Extract the (X, Y) coordinate from the center of the cell holding the provided text.  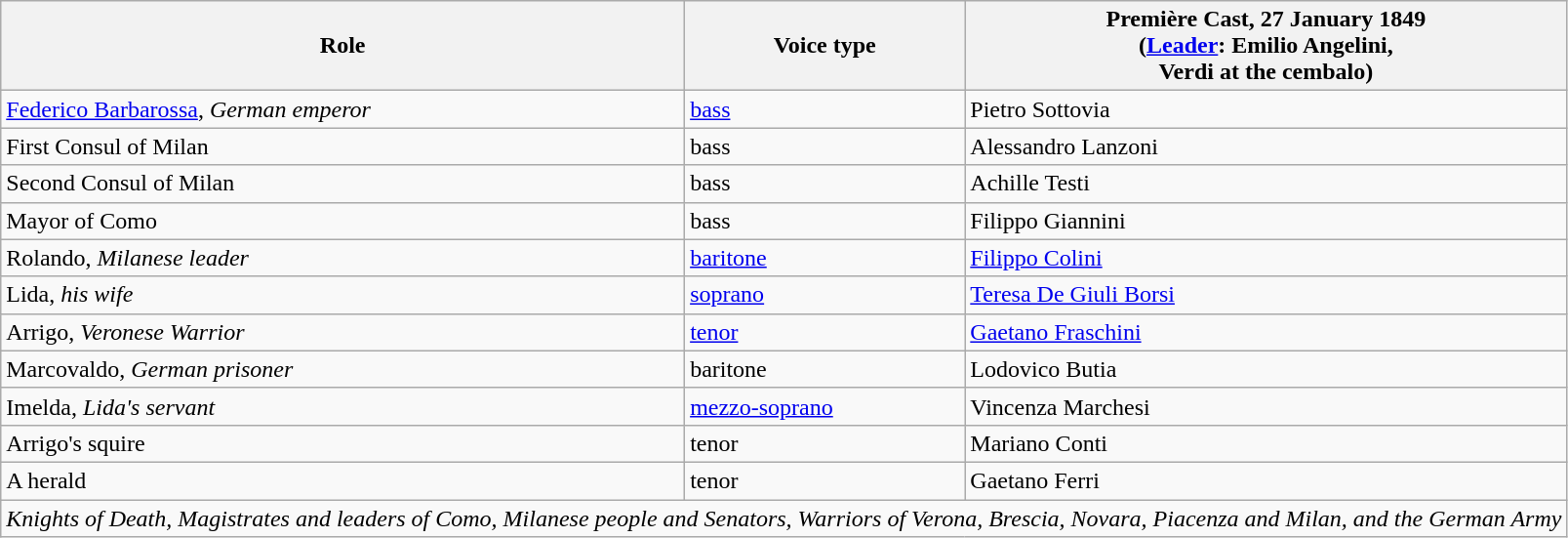
Lodovico Butia (1266, 369)
Lida, his wife (343, 295)
Gaetano Ferri (1266, 480)
Première Cast, 27 January 1849(Leader: Emilio Angelini,Verdi at the cembalo) (1266, 46)
Mariano Conti (1266, 443)
mezzo-soprano (825, 406)
Gaetano Fraschini (1266, 332)
Arrigo's squire (343, 443)
Role (343, 46)
Alessandro Lanzoni (1266, 146)
Achille Testi (1266, 184)
Voice type (825, 46)
Federico Barbarossa, German emperor (343, 109)
Filippo Giannini (1266, 221)
Teresa De Giuli Borsi (1266, 295)
Second Consul of Milan (343, 184)
Imelda, Lida's servant (343, 406)
Marcovaldo, German prisoner (343, 369)
Mayor of Como (343, 221)
First Consul of Milan (343, 146)
soprano (825, 295)
Vincenza Marchesi (1266, 406)
Rolando, Milanese leader (343, 258)
Arrigo, Veronese Warrior (343, 332)
Filippo Colini (1266, 258)
Pietro Sottovia (1266, 109)
A herald (343, 480)
